Determine the [x, y] coordinate at the center of the cell enclosing the given text.  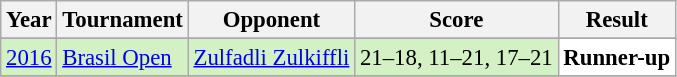
Zulfadli Zulkiffli [271, 58]
21–18, 11–21, 17–21 [456, 58]
Score [456, 20]
Tournament [122, 20]
Year [29, 20]
Result [616, 20]
Opponent [271, 20]
Brasil Open [122, 58]
2016 [29, 58]
Runner-up [616, 58]
